Identify which cell holds the provided text, then report its (X, Y) central coordinate. 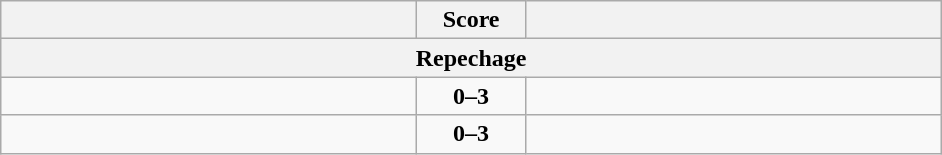
Score (472, 20)
Repechage (472, 58)
